Identify which cell holds the provided text, then report its [X, Y] central coordinate. 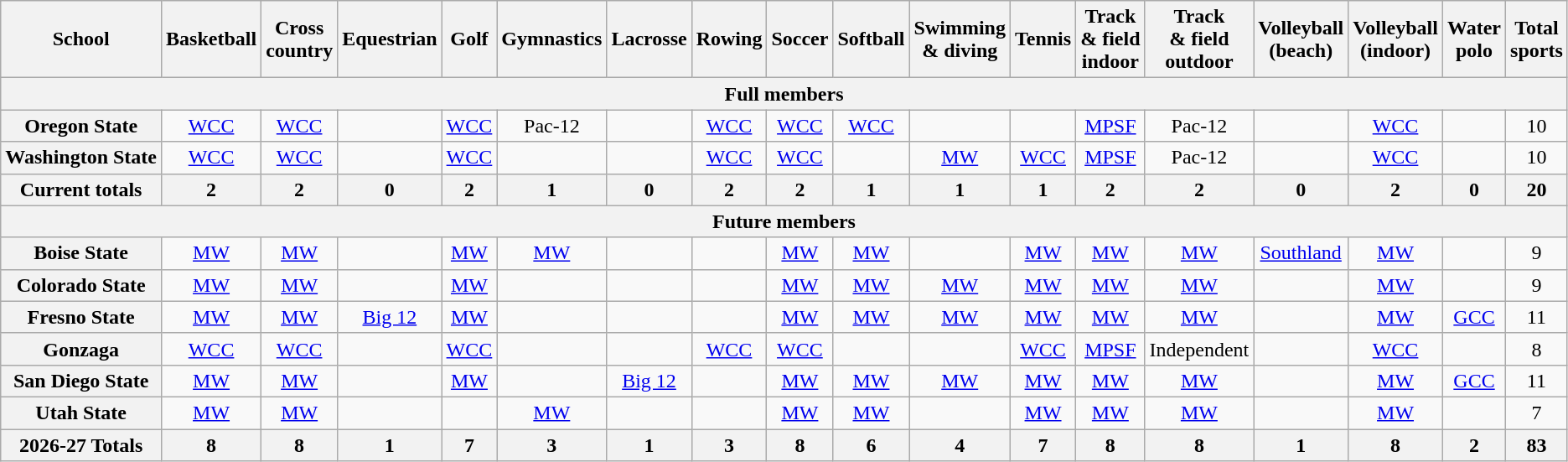
Boise State [81, 253]
Independent [1199, 349]
Track& fieldoutdoor [1199, 39]
20 [1537, 189]
Lacrosse [649, 39]
Southland [1301, 253]
Golf [469, 39]
Gonzaga [81, 349]
83 [1537, 445]
Waterpolo [1473, 39]
Gymnastics [551, 39]
Track& fieldindoor [1110, 39]
Equestrian [390, 39]
Oregon State [81, 126]
San Diego State [81, 381]
Basketball [211, 39]
Volleyball(beach) [1301, 39]
School [81, 39]
Rowing [729, 39]
Colorado State [81, 285]
Soccer [800, 39]
Washington State [81, 158]
Fresno State [81, 317]
Softball [872, 39]
Utah State [81, 413]
Totalsports [1537, 39]
Swimming& diving [960, 39]
2026-27 Totals [81, 445]
Crosscountry [300, 39]
6 [872, 445]
Current totals [81, 189]
Full members [784, 94]
Future members [784, 221]
Tennis [1043, 39]
Volleyball(indoor) [1396, 39]
4 [960, 445]
